Detect which cell encompasses the target text, then output its [X, Y] center coordinate. 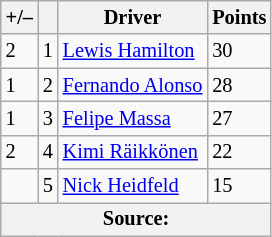
Nick Heidfeld [133, 186]
Lewis Hamilton [133, 51]
Felipe Massa [133, 118]
28 [239, 85]
30 [239, 51]
27 [239, 118]
15 [239, 186]
3 [48, 118]
Fernando Alonso [133, 85]
Kimi Räikkönen [133, 152]
Points [239, 17]
5 [48, 186]
Source: [136, 219]
+/– [20, 17]
4 [48, 152]
22 [239, 152]
Driver [133, 17]
